Pinpoint the cell where the given text exists, returning its [x, y] midpoint coordinate. 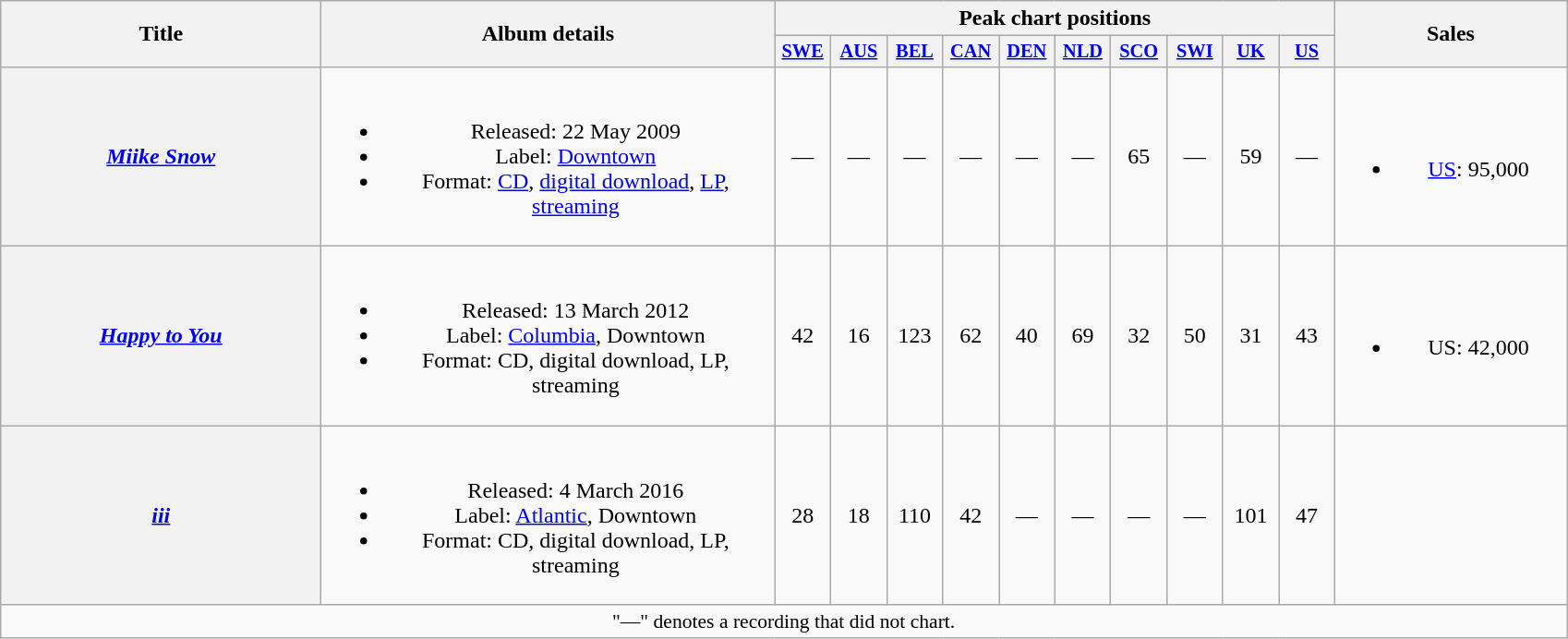
AUS [859, 52]
US: 95,000 [1450, 156]
Released: 22 May 2009 Label: DowntownFormat: CD, digital download, LP, streaming [549, 156]
28 [803, 515]
Sales [1450, 34]
Album details [549, 34]
47 [1308, 515]
iii [161, 515]
Released: 13 March 2012 Label: Columbia, DowntownFormat: CD, digital download, LP, streaming [549, 336]
SWE [803, 52]
US: 42,000 [1450, 336]
NLD [1082, 52]
Happy to You [161, 336]
65 [1140, 156]
"—" denotes a recording that did not chart. [784, 621]
101 [1250, 515]
US [1308, 52]
59 [1250, 156]
32 [1140, 336]
40 [1027, 336]
62 [971, 336]
Peak chart positions [1055, 18]
110 [914, 515]
50 [1195, 336]
Released: 4 March 2016 Label: Atlantic, DowntownFormat: CD, digital download, LP, streaming [549, 515]
31 [1250, 336]
123 [914, 336]
18 [859, 515]
Miike Snow [161, 156]
43 [1308, 336]
16 [859, 336]
CAN [971, 52]
SCO [1140, 52]
DEN [1027, 52]
Title [161, 34]
UK [1250, 52]
BEL [914, 52]
69 [1082, 336]
SWI [1195, 52]
